Extract the (X, Y) coordinate from the center of the cell holding the provided text.  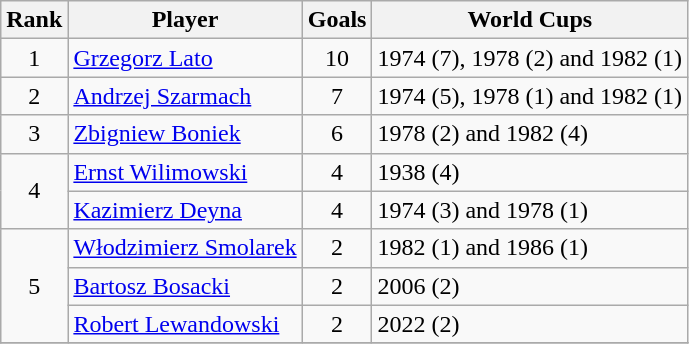
Goals (337, 20)
2022 (2) (530, 324)
Włodzimierz Smolarek (185, 248)
Andrzej Szarmach (185, 96)
5 (34, 286)
10 (337, 58)
1 (34, 58)
Zbigniew Boniek (185, 134)
1978 (2) and 1982 (4) (530, 134)
1982 (1) and 1986 (1) (530, 248)
1974 (5), 1978 (1) and 1982 (1) (530, 96)
Grzegorz Lato (185, 58)
1974 (3) and 1978 (1) (530, 210)
Ernst Wilimowski (185, 172)
3 (34, 134)
Robert Lewandowski (185, 324)
Player (185, 20)
World Cups (530, 20)
1938 (4) (530, 172)
7 (337, 96)
Rank (34, 20)
Bartosz Bosacki (185, 286)
6 (337, 134)
Kazimierz Deyna (185, 210)
1974 (7), 1978 (2) and 1982 (1) (530, 58)
2006 (2) (530, 286)
